Search for the cell housing the specified text and yield its [x, y] center coordinate. 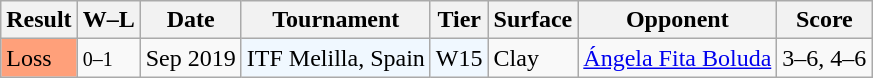
Clay [533, 58]
Surface [533, 20]
W–L [108, 20]
Opponent [678, 20]
Tournament [336, 20]
0–1 [108, 58]
Date [190, 20]
Ángela Fita Boluda [678, 58]
Loss [39, 58]
W15 [459, 58]
3–6, 4–6 [824, 58]
Tier [459, 20]
Result [39, 20]
Score [824, 20]
Sep 2019 [190, 58]
ITF Melilla, Spain [336, 58]
